Output the (X, Y) coordinate of the center of the cell containing the given text.  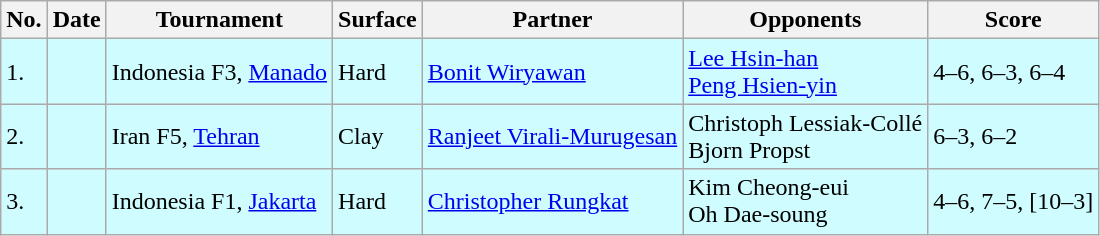
Ranjeet Virali-Murugesan (552, 136)
Opponents (806, 20)
Bonit Wiryawan (552, 72)
Christoph Lessiak-Collé Bjorn Propst (806, 136)
3. (24, 202)
Partner (552, 20)
6–3, 6–2 (1014, 136)
4–6, 6–3, 6–4 (1014, 72)
Score (1014, 20)
Iran F5, Tehran (219, 136)
Lee Hsin-han Peng Hsien-yin (806, 72)
1. (24, 72)
Tournament (219, 20)
Date (76, 20)
No. (24, 20)
Clay (378, 136)
2. (24, 136)
Surface (378, 20)
Indonesia F1, Jakarta (219, 202)
Kim Cheong-eui Oh Dae-soung (806, 202)
Christopher Rungkat (552, 202)
Indonesia F3, Manado (219, 72)
4–6, 7–5, [10–3] (1014, 202)
